Return (x, y) of the center of cell containing provided text 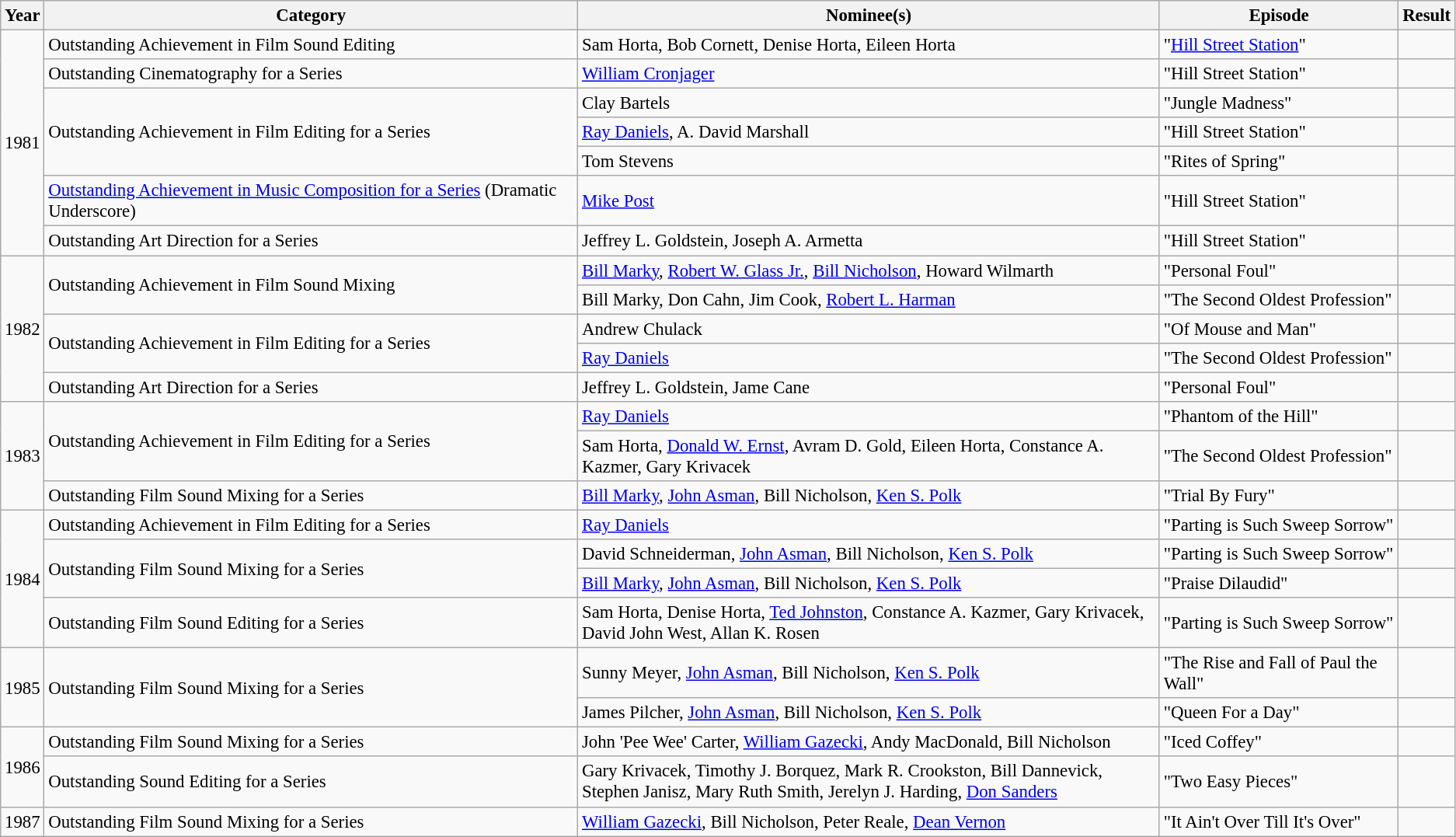
"Queen For a Day" (1279, 713)
"The Rise and Fall of Paul the Wall" (1279, 673)
Gary Krivacek, Timothy J. Borquez, Mark R. Crookston, Bill Dannevick, Stephen Janisz, Mary Ruth Smith, Jerelyn J. Harding, Don Sanders (869, 782)
Andrew Chulack (869, 329)
1984 (23, 578)
1981 (23, 143)
Mike Post (869, 201)
Nominee(s) (869, 16)
William Gazecki, Bill Nicholson, Peter Reale, Dean Vernon (869, 821)
"Of Mouse and Man" (1279, 329)
"Praise Dilaudid" (1279, 584)
Ray Daniels, A. David Marshall (869, 132)
Jeffrey L. Goldstein, Jame Cane (869, 387)
1982 (23, 329)
Outstanding Sound Editing for a Series (311, 782)
1986 (23, 767)
James Pilcher, John Asman, Bill Nicholson, Ken S. Polk (869, 713)
"Iced Coffey" (1279, 742)
Clay Bartels (869, 103)
Episode (1279, 16)
Year (23, 16)
1985 (23, 688)
Jeffrey L. Goldstein, Joseph A. Armetta (869, 241)
Bill Marky, Don Cahn, Jim Cook, Robert L. Harman (869, 299)
John 'Pee Wee' Carter, William Gazecki, Andy MacDonald, Bill Nicholson (869, 742)
"Rites of Spring" (1279, 162)
Bill Marky, Robert W. Glass Jr., Bill Nicholson, Howard Wilmarth (869, 270)
"Two Easy Pieces" (1279, 782)
Sam Horta, Donald W. Ernst, Avram D. Gold, Eileen Horta, Constance A. Kazmer, Gary Krivacek (869, 455)
William Cronjager (869, 74)
Result (1426, 16)
Outstanding Achievement in Music Composition for a Series (Dramatic Underscore) (311, 201)
Sam Horta, Bob Cornett, Denise Horta, Eileen Horta (869, 45)
"It Ain't Over Till It's Over" (1279, 821)
Outstanding Cinematography for a Series (311, 74)
Tom Stevens (869, 162)
1983 (23, 456)
Category (311, 16)
Sunny Meyer, John Asman, Bill Nicholson, Ken S. Polk (869, 673)
"Trial By Fury" (1279, 496)
Outstanding Achievement in Film Sound Editing (311, 45)
"Jungle Madness" (1279, 103)
Outstanding Film Sound Editing for a Series (311, 623)
David Schneiderman, John Asman, Bill Nicholson, Ken S. Polk (869, 554)
Outstanding Achievement in Film Sound Mixing (311, 284)
1987 (23, 821)
"Phantom of the Hill" (1279, 417)
Sam Horta, Denise Horta, Ted Johnston, Constance A. Kazmer, Gary Krivacek, David John West, Allan K. Rosen (869, 623)
